Provide the [X, Y] coordinate of the cell's center where the given text is located.  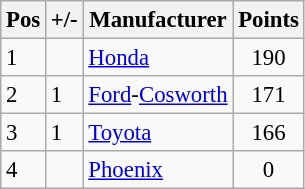
Points [268, 20]
Ford-Cosworth [158, 95]
Toyota [158, 133]
3 [24, 133]
2 [24, 95]
166 [268, 133]
171 [268, 95]
Phoenix [158, 170]
0 [268, 170]
Manufacturer [158, 20]
4 [24, 170]
190 [268, 58]
Honda [158, 58]
+/- [65, 20]
Pos [24, 20]
